Output the [X, Y] coordinate of the center of the cell containing the given text.  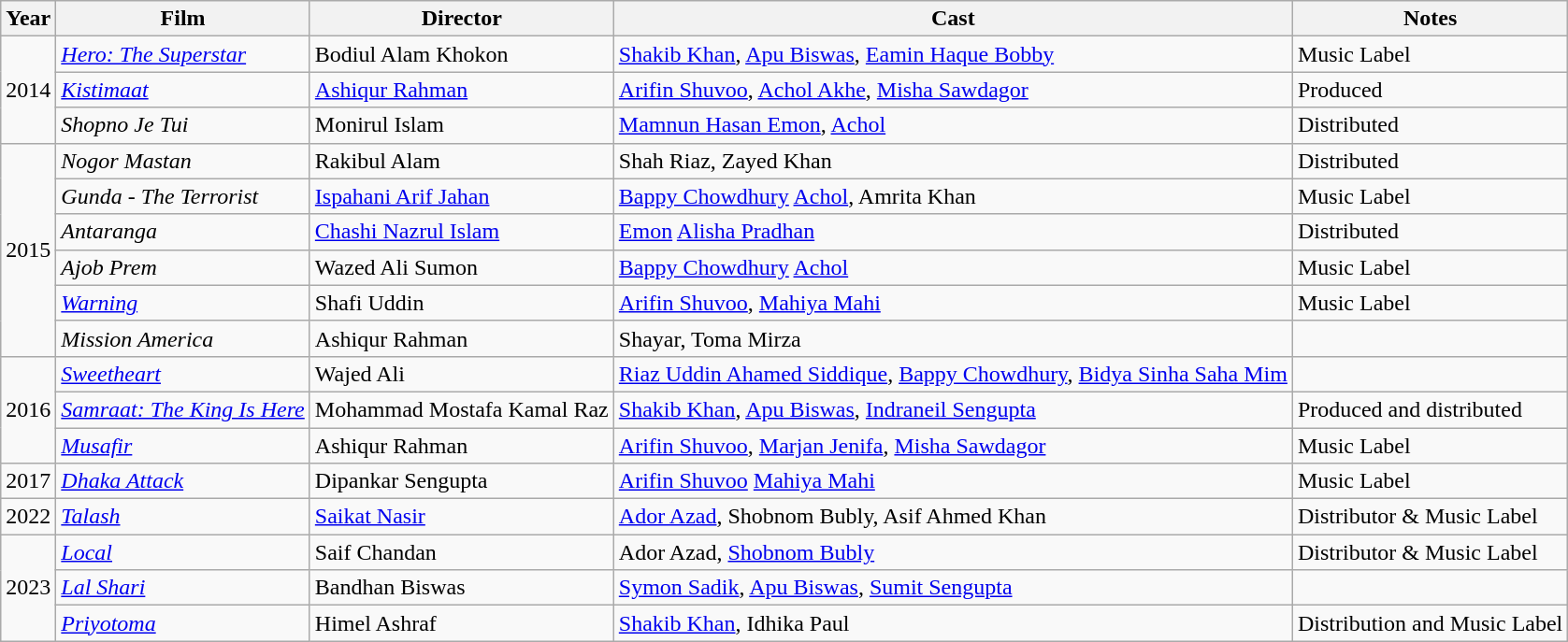
Notes [1430, 19]
Saikat Nasir [462, 517]
Shayar, Toma Mirza [953, 338]
Ador Azad, Shobnom Bubly [953, 552]
Shakib Khan, Idhika Paul [953, 623]
Dhaka Attack [183, 481]
Arifin Shuvoo Mahiya Mahi [953, 481]
Bandhan Biswas [462, 588]
Monirul Islam [462, 125]
Local [183, 552]
Wazed Ali Sumon [462, 267]
Himel Ashraf [462, 623]
Emon Alisha Pradhan [953, 232]
Rakibul Alam [462, 161]
Mohammad Mostafa Kamal Raz [462, 409]
Warning [183, 303]
Sweetheart [183, 374]
Dipankar Sengupta [462, 481]
Arifin Shuvoo, Achol Akhe, Misha Sawdagor [953, 90]
Priyotoma [183, 623]
Shafi Uddin [462, 303]
Bappy Chowdhury Achol, Amrita Khan [953, 196]
Cast [953, 19]
2016 [28, 409]
Shakib Khan, Apu Biswas, Eamin Haque Bobby [953, 54]
Ispahani Arif Jahan [462, 196]
Samraat: The King Is Here [183, 409]
Shakib Khan, Apu Biswas, Indraneil Sengupta [953, 409]
2015 [28, 250]
2014 [28, 90]
Saif Chandan [462, 552]
Bodiul Alam Khokon [462, 54]
Director [462, 19]
Gunda - The Terrorist [183, 196]
Mamnun Hasan Emon, Achol [953, 125]
Antaranga [183, 232]
Lal Shari [183, 588]
2022 [28, 517]
Wajed Ali [462, 374]
Produced and distributed [1430, 409]
Musafir [183, 446]
Shopno Je Tui [183, 125]
2023 [28, 588]
Arifin Shuvoo, Marjan Jenifa, Misha Sawdagor [953, 446]
Distribution and Music Label [1430, 623]
Year [28, 19]
2017 [28, 481]
Chashi Nazrul Islam [462, 232]
Shah Riaz, Zayed Khan [953, 161]
Riaz Uddin Ahamed Siddique, Bappy Chowdhury, Bidya Sinha Saha Mim [953, 374]
Film [183, 19]
Talash [183, 517]
Ador Azad, Shobnom Bubly, Asif Ahmed Khan [953, 517]
Nogor Mastan [183, 161]
Produced [1430, 90]
Hero: The Superstar [183, 54]
Bappy Chowdhury Achol [953, 267]
Ajob Prem [183, 267]
Symon Sadik, Apu Biswas, Sumit Sengupta [953, 588]
Arifin Shuvoo, Mahiya Mahi [953, 303]
Mission America [183, 338]
Kistimaat [183, 90]
